Determine the (x, y) coordinate at the center of the cell enclosing the given text.  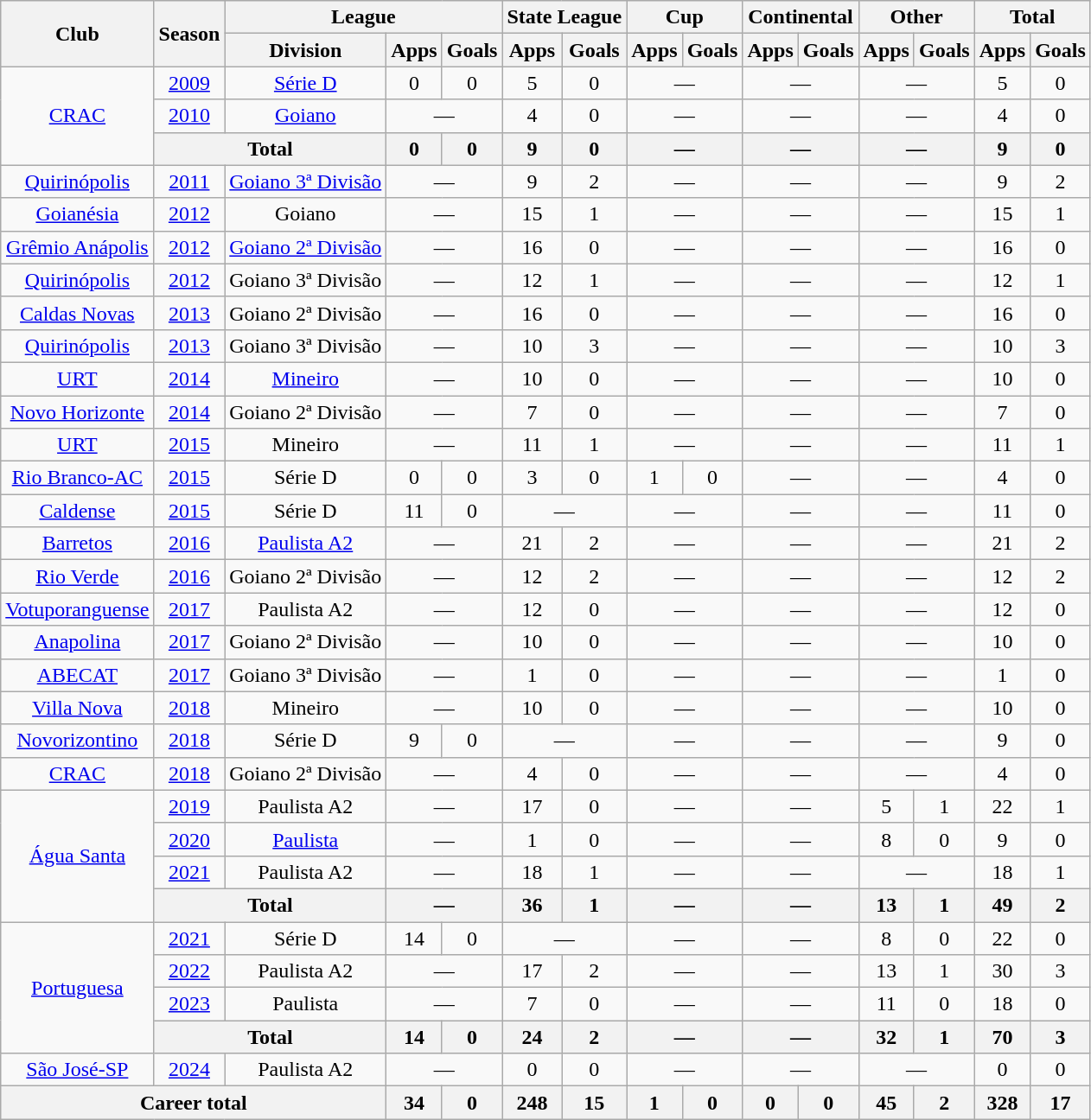
Novo Horizonte (78, 412)
Career total (194, 1103)
State League (565, 17)
30 (1002, 971)
36 (533, 905)
2019 (189, 806)
328 (1002, 1103)
Portuguesa (78, 987)
Villa Nova (78, 708)
2024 (189, 1070)
Club (78, 34)
Continental (801, 17)
248 (533, 1103)
2010 (189, 116)
Rio Branco-AC (78, 478)
2020 (189, 839)
League (363, 17)
Novorizontino (78, 741)
70 (1002, 1037)
2023 (189, 1004)
Rio Verde (78, 576)
Goianésia (78, 214)
Caldas Novas (78, 313)
45 (886, 1103)
São José-SP (78, 1070)
24 (533, 1037)
32 (886, 1037)
Barretos (78, 544)
Votuporanguense (78, 609)
49 (1002, 905)
2009 (189, 83)
Anapolina (78, 642)
Cup (685, 17)
ABECAT (78, 675)
Other (916, 17)
2022 (189, 971)
Caldense (78, 511)
Division (306, 50)
2011 (189, 181)
Grêmio Anápolis (78, 247)
Água Santa (78, 856)
34 (414, 1103)
Season (189, 34)
